From the cell containing the given text, extract its center point as [x, y] coordinate. 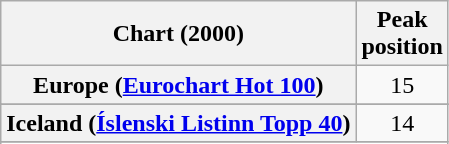
14 [402, 123]
Peakposition [402, 34]
Iceland (Íslenski Listinn Topp 40) [178, 123]
Chart (2000) [178, 34]
Europe (Eurochart Hot 100) [178, 85]
15 [402, 85]
